Pinpoint the cell where the given text exists, returning its [X, Y] midpoint coordinate. 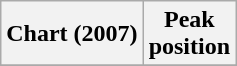
Peakposition [189, 34]
Chart (2007) [72, 34]
